Search for the cell housing the specified text and yield its [X, Y] center coordinate. 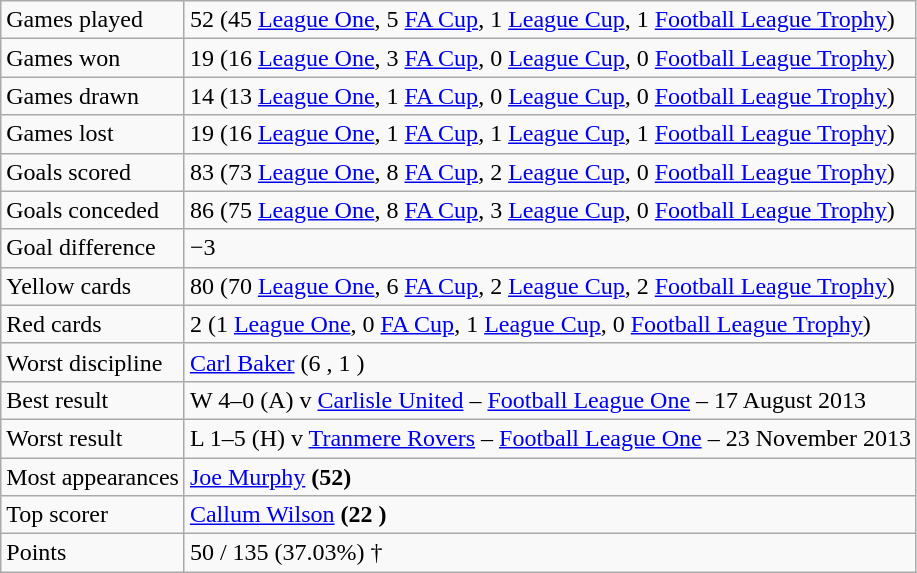
Red cards [93, 324]
L 1–5 (H) v Tranmere Rovers – Football League One – 23 November 2013 [550, 438]
Carl Baker (6 , 1 ) [550, 362]
2 (1 League One, 0 FA Cup, 1 League Cup, 0 Football League Trophy) [550, 324]
83 (73 League One, 8 FA Cup, 2 League Cup, 0 Football League Trophy) [550, 172]
Callum Wilson (22 ) [550, 515]
Games drawn [93, 96]
Worst discipline [93, 362]
Goals scored [93, 172]
86 (75 League One, 8 FA Cup, 3 League Cup, 0 Football League Trophy) [550, 210]
Best result [93, 400]
Points [93, 553]
50 / 135 (37.03%) † [550, 553]
Top scorer [93, 515]
−3 [550, 248]
W 4–0 (A) v Carlisle United – Football League One – 17 August 2013 [550, 400]
19 (16 League One, 3 FA Cup, 0 League Cup, 0 Football League Trophy) [550, 58]
Most appearances [93, 477]
80 (70 League One, 6 FA Cup, 2 League Cup, 2 Football League Trophy) [550, 286]
Games won [93, 58]
Goal difference [93, 248]
52 (45 League One, 5 FA Cup, 1 League Cup, 1 Football League Trophy) [550, 20]
Goals conceded [93, 210]
19 (16 League One, 1 FA Cup, 1 League Cup, 1 Football League Trophy) [550, 134]
Yellow cards [93, 286]
Joe Murphy (52) [550, 477]
Games lost [93, 134]
14 (13 League One, 1 FA Cup, 0 League Cup, 0 Football League Trophy) [550, 96]
Worst result [93, 438]
Games played [93, 20]
